Locate the cell with the specified text and output its [X, Y] center coordinate. 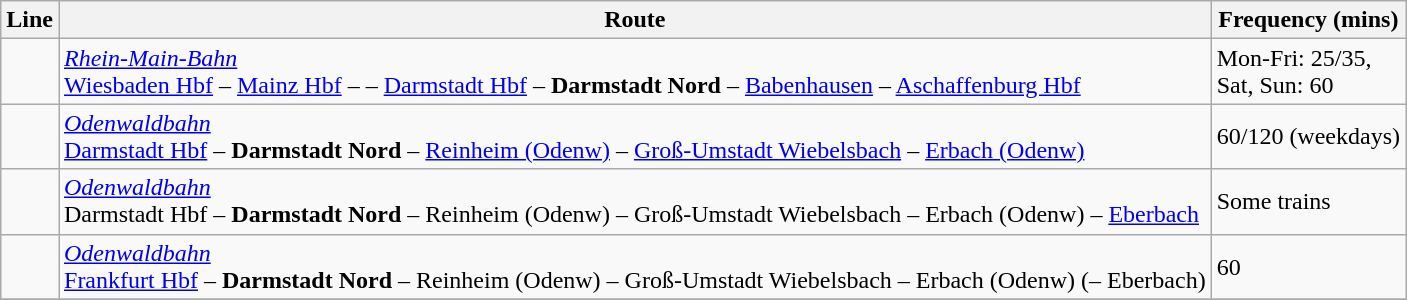
Route [634, 20]
60/120 (weekdays) [1308, 136]
OdenwaldbahnDarmstadt Hbf – Darmstadt Nord – Reinheim (Odenw) – Groß-Umstadt Wiebelsbach – Erbach (Odenw) – Eberbach [634, 202]
Frequency (mins) [1308, 20]
OdenwaldbahnDarmstadt Hbf – Darmstadt Nord – Reinheim (Odenw) – Groß-Umstadt Wiebelsbach – Erbach (Odenw) [634, 136]
Mon-Fri: 25/35, Sat, Sun: 60 [1308, 72]
60 [1308, 266]
Some trains [1308, 202]
Rhein-Main-Bahn Wiesbaden Hbf – Mainz Hbf – – Darmstadt Hbf – Darmstadt Nord – Babenhausen – Aschaffenburg Hbf [634, 72]
Line [30, 20]
OdenwaldbahnFrankfurt Hbf – Darmstadt Nord – Reinheim (Odenw) – Groß-Umstadt Wiebelsbach – Erbach (Odenw) (– Eberbach) [634, 266]
